Extract the (x, y) coordinate from the center of the cell holding the provided text.  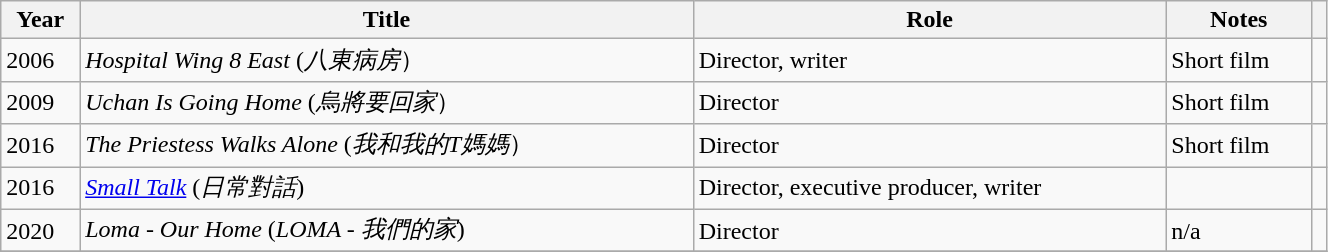
Loma - Our Home (LOMA - 我們的家) (387, 230)
Year (40, 20)
The Priestess Walks Alone (我和我的T媽媽） (387, 146)
Director, executive producer, writer (930, 188)
Uchan Is Going Home (烏將要回家） (387, 102)
Hospital Wing 8 East (八東病房） (387, 60)
Notes (1239, 20)
2009 (40, 102)
n/a (1239, 230)
Title (387, 20)
Role (930, 20)
2006 (40, 60)
Small Talk (日常對話) (387, 188)
2020 (40, 230)
Director, writer (930, 60)
